For the text-containing cell, return its midpoint in (x, y) coordinate format. 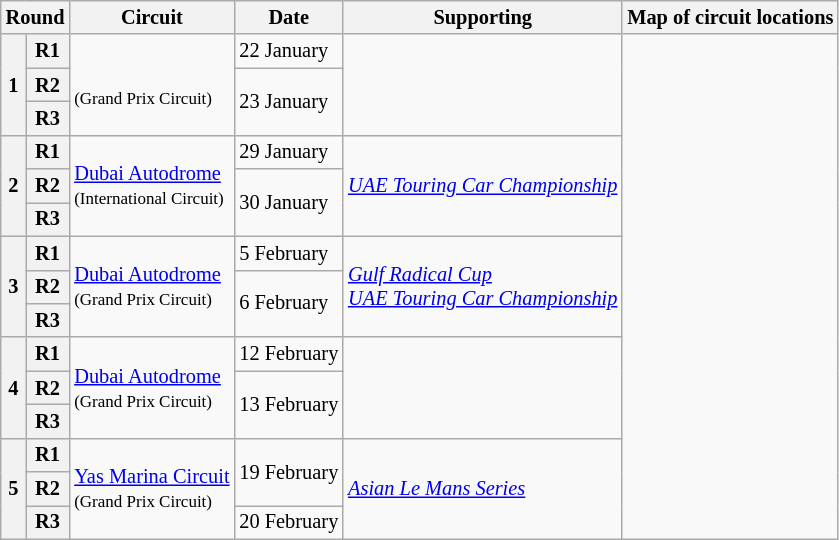
5 (14, 488)
1 (14, 84)
6 February (288, 304)
Yas Marina Circuit(Grand Prix Circuit) (152, 488)
3 (14, 286)
23 January (288, 102)
20 February (288, 522)
12 February (288, 354)
Date (288, 17)
Round (36, 17)
Dubai Autodrome(International Circuit) (152, 186)
19 February (288, 472)
2 (14, 186)
UAE Touring Car Championship (482, 186)
29 January (288, 152)
4 (14, 388)
5 February (288, 253)
22 January (288, 51)
Map of circuit locations (730, 17)
30 January (288, 202)
(Grand Prix Circuit) (152, 84)
Asian Le Mans Series (482, 488)
Gulf Radical CupUAE Touring Car Championship (482, 286)
Supporting (482, 17)
13 February (288, 404)
Circuit (152, 17)
